Scan for the cell matching the given text and deliver its (X, Y) coordinate at center. 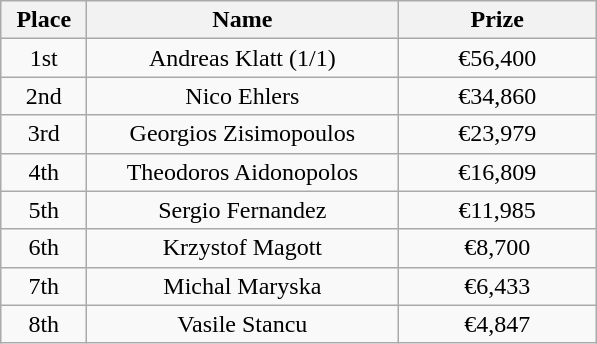
€8,700 (498, 248)
Name (242, 20)
Place (44, 20)
8th (44, 324)
€16,809 (498, 172)
1st (44, 58)
Nico Ehlers (242, 96)
Georgios Zisimopoulos (242, 134)
€6,433 (498, 286)
Vasile Stancu (242, 324)
3rd (44, 134)
Michal Maryska (242, 286)
€23,979 (498, 134)
€34,860 (498, 96)
Sergio Fernandez (242, 210)
€11,985 (498, 210)
Krzystof Magott (242, 248)
€56,400 (498, 58)
2nd (44, 96)
7th (44, 286)
6th (44, 248)
€4,847 (498, 324)
4th (44, 172)
Theodoros Aidonopolos (242, 172)
5th (44, 210)
Prize (498, 20)
Andreas Klatt (1/1) (242, 58)
